Identify which cell holds the provided text, then report its [x, y] central coordinate. 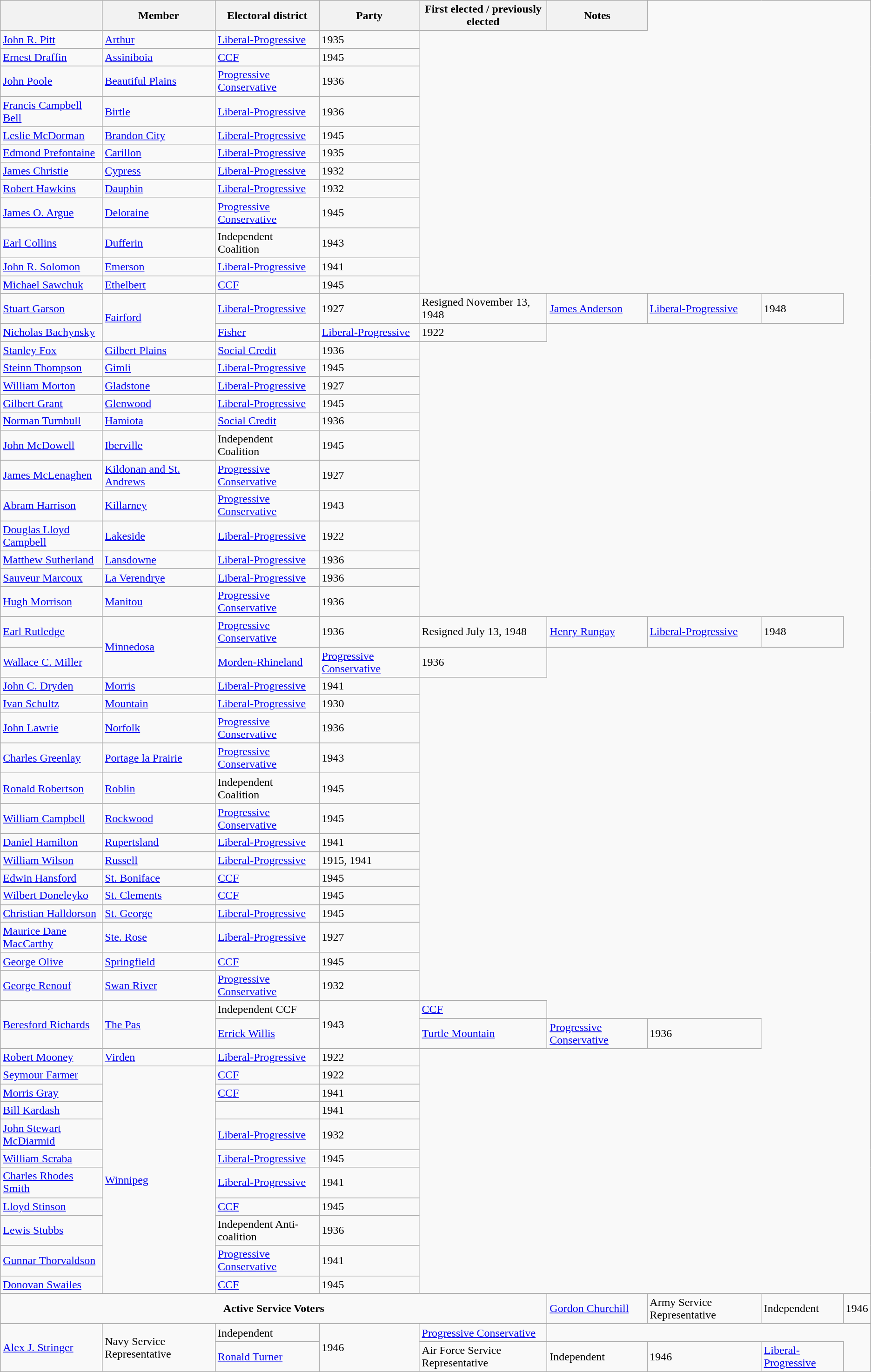
William Wilson [51, 860]
Wilbert Doneleyko [51, 896]
Mountain [159, 704]
Donovan Swailes [51, 1285]
Charles Rhodes Smith [51, 1183]
William Morton [51, 386]
Brandon City [159, 135]
John R. Pitt [51, 40]
Winnipeg [159, 1180]
John McDowell [51, 445]
Lakeside [159, 536]
Rockwood [159, 819]
Robert Mooney [51, 1057]
La Verendrye [159, 577]
Steinn Thompson [51, 368]
Abram Harrison [51, 505]
James O. Argue [51, 212]
Arthur [159, 40]
Russell [159, 860]
Ronald Robertson [51, 788]
Nicholas Bachynsky [51, 333]
First elected / previously elected [483, 16]
Fairford [159, 317]
Gimli [159, 368]
Alex J. Stringer [51, 1347]
John Poole [51, 81]
St. Boniface [159, 878]
Notes [597, 16]
William Scraba [51, 1158]
John C. Dryden [51, 686]
Edwin Hansford [51, 878]
Independent Anti-coalition [267, 1230]
Gilbert Grant [51, 403]
Army Service Representative [704, 1308]
Ste. Rose [159, 937]
Hugh Morrison [51, 601]
Errick Willis [267, 1033]
Bill Kardash [51, 1111]
Lloyd Stinson [51, 1206]
George Renouf [51, 985]
Michael Sawchuk [51, 284]
James Christie [51, 171]
Air Force Service Representative [483, 1357]
Independent CCF [267, 1009]
Swan River [159, 985]
Kildonan and St. Andrews [159, 475]
John Lawrie [51, 728]
Emerson [159, 267]
Morris Gray [51, 1093]
George Olive [51, 961]
Beresford Richards [51, 1024]
Manitou [159, 601]
James McLenaghen [51, 475]
Earl Rutledge [51, 632]
Hamiota [159, 421]
Francis Campbell Bell [51, 112]
Stuart Garson [51, 309]
Sauveur Marcoux [51, 577]
Morden-Rhineland [267, 662]
Assiniboia [159, 57]
Navy Service Representative [159, 1347]
Rupertsland [159, 843]
Wallace C. Miller [51, 662]
Deloraine [159, 212]
Robert Hawkins [51, 188]
Lewis Stubbs [51, 1230]
Christian Halldorson [51, 913]
Resigned November 13, 1948 [483, 309]
Active Service Voters [274, 1308]
Charles Greenlay [51, 758]
Party [369, 16]
Edmond Prefontaine [51, 153]
Cypress [159, 171]
Douglas Lloyd Campbell [51, 536]
Lansdowne [159, 560]
Gordon Churchill [597, 1308]
Glenwood [159, 403]
Gladstone [159, 386]
Maurice Dane MacCarthy [51, 937]
William Campbell [51, 819]
1915, 1941 [369, 860]
Ethelbert [159, 284]
Springfield [159, 961]
Ronald Turner [267, 1357]
Portage la Prairie [159, 758]
Earl Collins [51, 243]
Matthew Sutherland [51, 560]
1930 [369, 704]
Carillon [159, 153]
Electoral district [267, 16]
Dufferin [159, 243]
John Stewart McDiarmid [51, 1134]
Roblin [159, 788]
Seymour Farmer [51, 1075]
Gilbert Plains [159, 350]
Norfolk [159, 728]
Henry Rungay [597, 632]
Birtle [159, 112]
Ivan Schultz [51, 704]
St. Clements [159, 896]
Turtle Mountain [483, 1033]
Norman Turnbull [51, 421]
James Anderson [597, 309]
Daniel Hamilton [51, 843]
Gunnar Thorvaldson [51, 1261]
Morris [159, 686]
The Pas [159, 1024]
Beautiful Plains [159, 81]
Dauphin [159, 188]
Fisher [267, 333]
Iberville [159, 445]
Resigned July 13, 1948 [483, 632]
Virden [159, 1057]
Killarney [159, 505]
Member [159, 16]
Ernest Draffin [51, 57]
Minnedosa [159, 647]
Leslie McDorman [51, 135]
John R. Solomon [51, 267]
St. George [159, 913]
Stanley Fox [51, 350]
